Pinpoint the cell where the given text exists, returning its [x, y] midpoint coordinate. 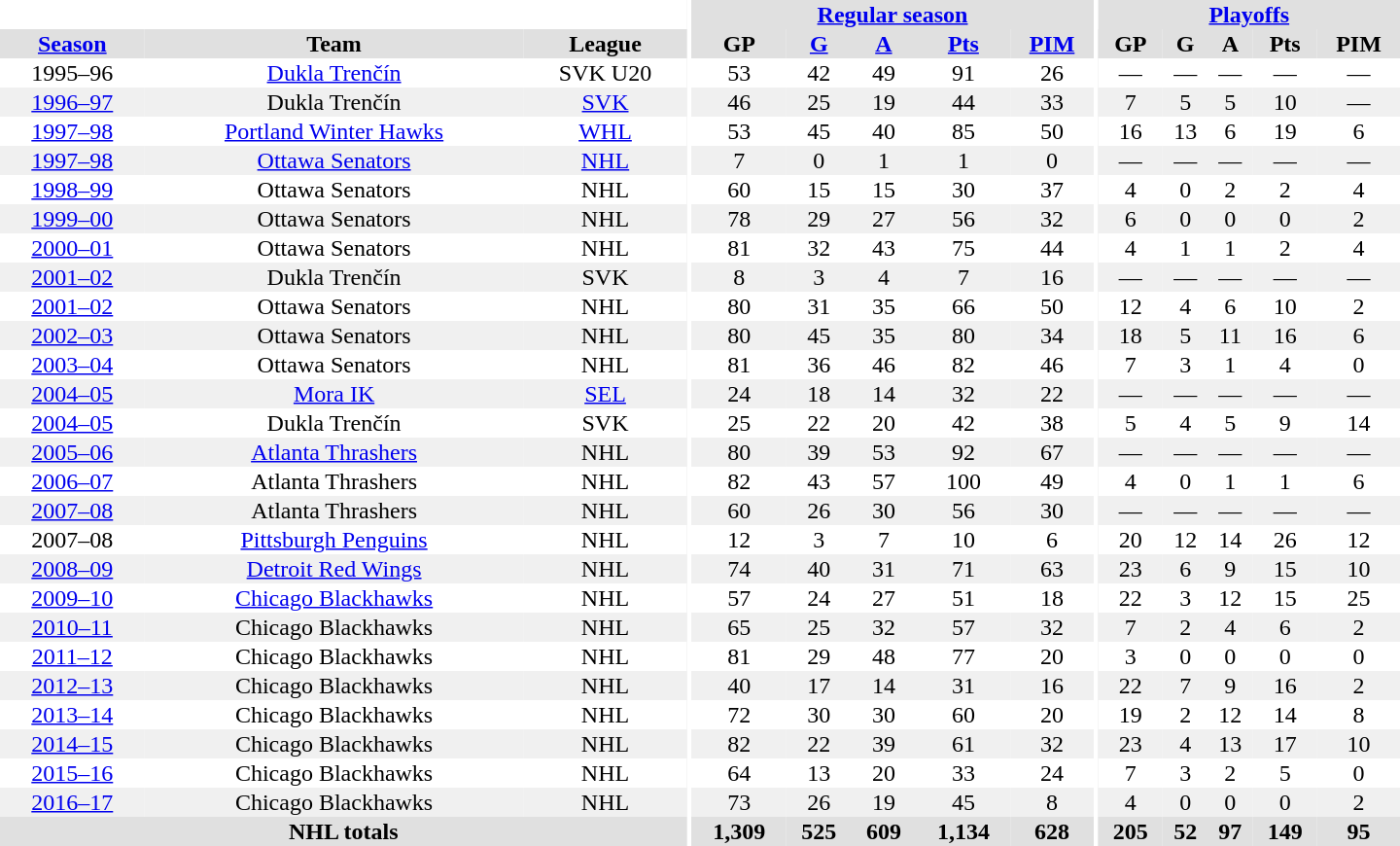
38 [1052, 423]
2005–06 [72, 452]
Detroit Red Wings [334, 569]
73 [739, 802]
2002–03 [72, 335]
92 [962, 452]
Pittsburgh Penguins [334, 540]
65 [739, 627]
100 [962, 481]
75 [962, 248]
74 [739, 569]
Season [72, 44]
2011–12 [72, 656]
1,309 [739, 831]
2008–09 [72, 569]
SEL [606, 394]
34 [1052, 335]
1999–00 [72, 219]
48 [885, 656]
WHL [606, 131]
36 [819, 365]
37 [1052, 190]
51 [962, 598]
66 [962, 306]
Portland Winter Hawks [334, 131]
64 [739, 773]
Team [334, 44]
2015–16 [72, 773]
1,134 [962, 831]
72 [739, 715]
Regular season [892, 15]
2010–11 [72, 627]
149 [1285, 831]
2014–15 [72, 744]
628 [1052, 831]
2000–01 [72, 248]
2003–04 [72, 365]
67 [1052, 452]
77 [962, 656]
1996–97 [72, 102]
52 [1185, 831]
1998–99 [72, 190]
SVK U20 [606, 73]
205 [1132, 831]
609 [885, 831]
85 [962, 131]
91 [962, 73]
1995–96 [72, 73]
525 [819, 831]
2013–14 [72, 715]
61 [962, 744]
2009–10 [72, 598]
League [606, 44]
63 [1052, 569]
Playoffs [1249, 15]
Mora IK [334, 394]
2016–17 [72, 802]
2012–13 [72, 686]
2006–07 [72, 481]
71 [962, 569]
95 [1359, 831]
NHL totals [344, 831]
78 [739, 219]
97 [1230, 831]
11 [1230, 335]
